Capture the cell that displays the provided text and extract its [X, Y] central coordinate. 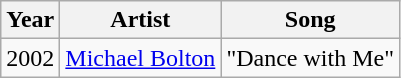
2002 [30, 58]
"Dance with Me" [310, 58]
Year [30, 20]
Artist [140, 20]
Michael Bolton [140, 58]
Song [310, 20]
